Provide the [X, Y] coordinate of the cell's center where the given text is located.  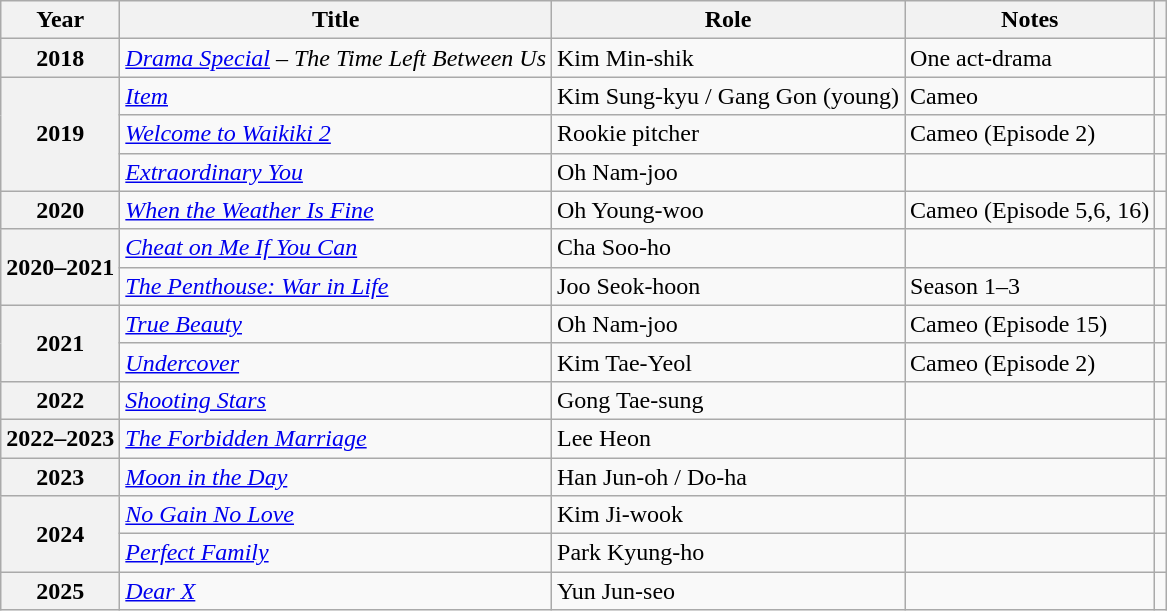
Kim Tae-Yeol [728, 362]
2020–2021 [60, 267]
2024 [60, 534]
Cheat on Me If You Can [336, 248]
2022–2023 [60, 438]
Title [336, 20]
Extraordinary You [336, 172]
2019 [60, 134]
2021 [60, 343]
2018 [60, 58]
2022 [60, 400]
Welcome to Waikiki 2 [336, 134]
No Gain No Love [336, 515]
2025 [60, 591]
Kim Ji-wook [728, 515]
2023 [60, 477]
Oh Young-woo [728, 210]
The Forbidden Marriage [336, 438]
One act-drama [1030, 58]
Gong Tae-sung [728, 400]
Rookie pitcher [728, 134]
2020 [60, 210]
Park Kyung-ho [728, 553]
Undercover [336, 362]
Cameo (Episode 5,6, 16) [1030, 210]
Moon in the Day [336, 477]
True Beauty [336, 324]
Perfect Family [336, 553]
When the Weather Is Fine [336, 210]
Joo Seok-hoon [728, 286]
The Penthouse: War in Life [336, 286]
Cha Soo-ho [728, 248]
Kim Sung-kyu / Gang Gon (young) [728, 96]
Role [728, 20]
Kim Min-shik [728, 58]
Year [60, 20]
Cameo [1030, 96]
Lee Heon [728, 438]
Yun Jun-seo [728, 591]
Notes [1030, 20]
Season 1–3 [1030, 286]
Item [336, 96]
Han Jun-oh / Do-ha [728, 477]
Dear X [336, 591]
Drama Special – The Time Left Between Us [336, 58]
Cameo (Episode 15) [1030, 324]
Shooting Stars [336, 400]
